Detect which cell encompasses the target text, then output its (x, y) center coordinate. 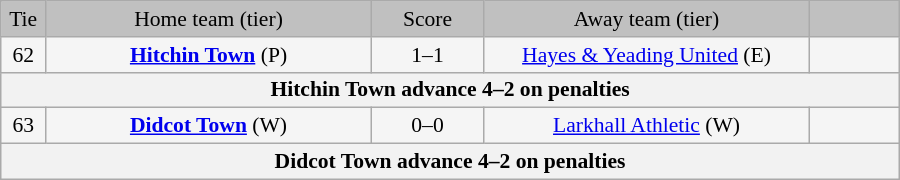
Tie (24, 19)
Home team (tier) (209, 19)
Larkhall Athletic (W) (647, 126)
Hitchin Town advance 4–2 on penalties (450, 90)
62 (24, 55)
63 (24, 126)
Away team (tier) (647, 19)
Didcot Town advance 4–2 on penalties (450, 162)
0–0 (427, 126)
Hitchin Town (P) (209, 55)
Score (427, 19)
1–1 (427, 55)
Hayes & Yeading United (E) (647, 55)
Didcot Town (W) (209, 126)
